Identify which cell holds the provided text, then report its (x, y) central coordinate. 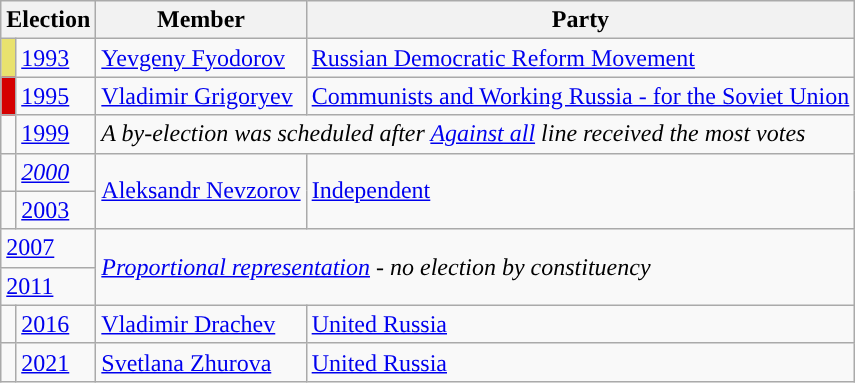
2007 (48, 248)
Yevgeny Fyodorov (201, 58)
A by-election was scheduled after Against all line received the most votes (476, 134)
2003 (56, 210)
2000 (56, 172)
1993 (56, 58)
Election (48, 20)
Party (580, 20)
Svetlana Zhurova (201, 362)
Communists and Working Russia - for the Soviet Union (580, 96)
2011 (48, 286)
Vladimir Grigoryev (201, 96)
2016 (56, 324)
1999 (56, 134)
1995 (56, 96)
2021 (56, 362)
Member (201, 20)
Russian Democratic Reform Movement (580, 58)
Proportional representation - no election by constituency (476, 267)
Aleksandr Nevzorov (201, 191)
Independent (580, 191)
Vladimir Drachev (201, 324)
